Provide the [X, Y] coordinate of the cell's center where the given text is located.  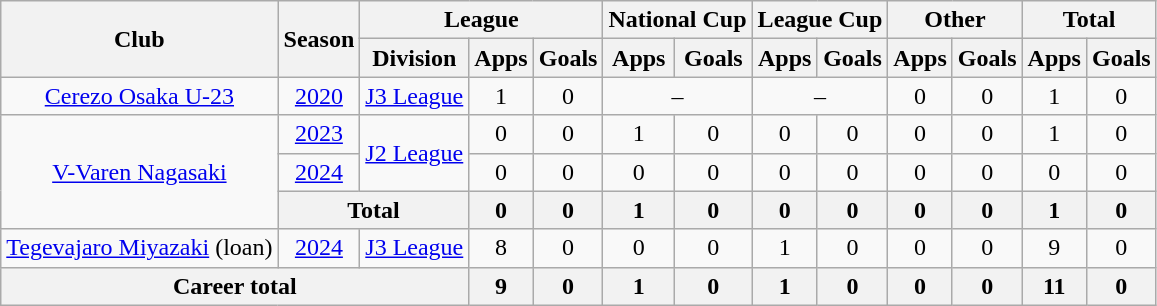
8 [501, 248]
Tegevajaro Miyazaki (loan) [140, 248]
J2 League [414, 153]
Season [319, 39]
League [482, 20]
Career total [235, 286]
League Cup [820, 20]
Other [955, 20]
Club [140, 39]
National Cup [678, 20]
Division [414, 58]
2023 [319, 134]
V-Varen Nagasaki [140, 172]
2020 [319, 96]
Cerezo Osaka U-23 [140, 96]
11 [1054, 286]
